Capture the cell that displays the provided text and extract its (X, Y) central coordinate. 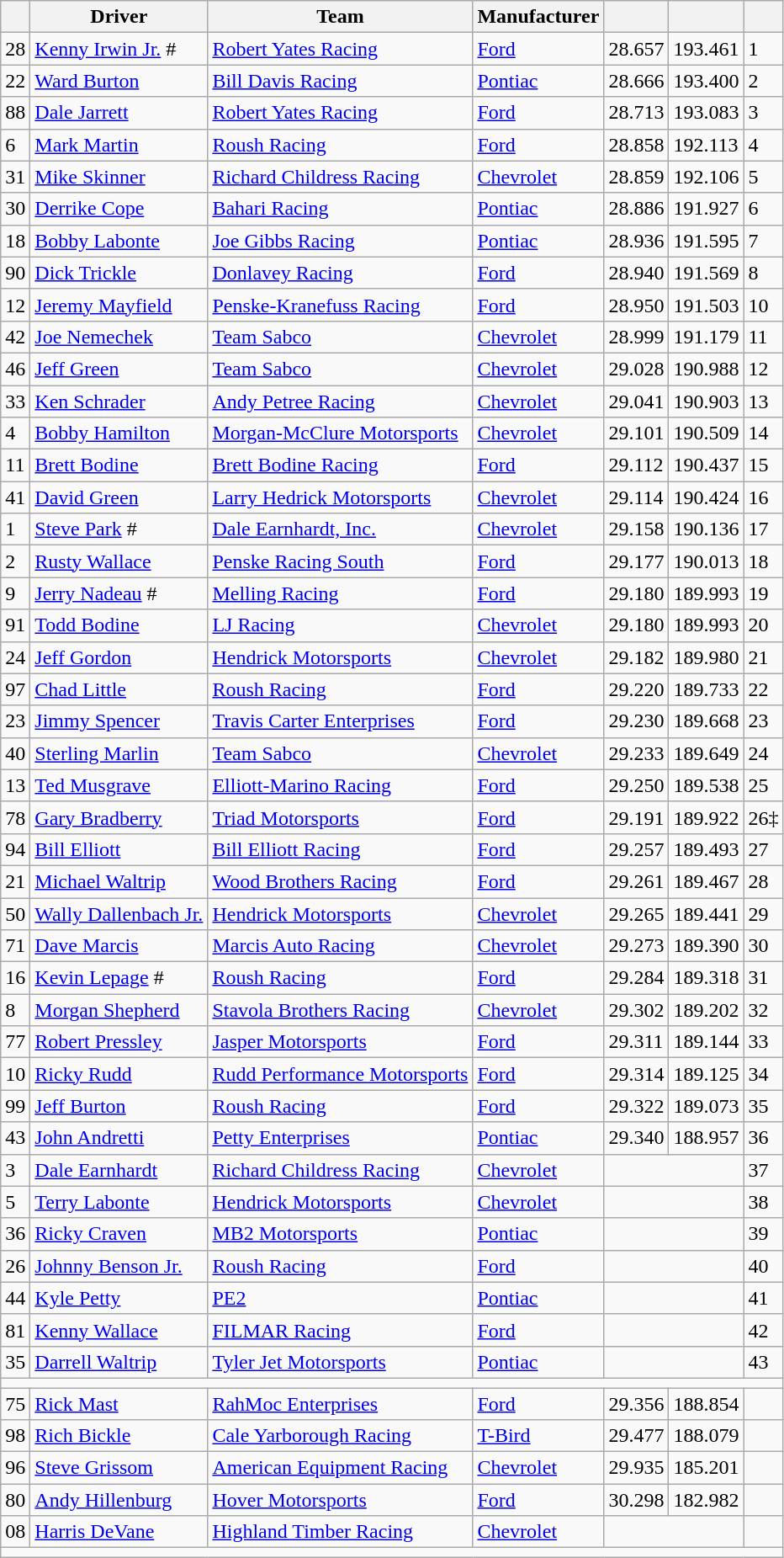
46 (15, 369)
Travis Carter Enterprises (340, 721)
Steve Grissom (119, 1468)
Derrike Cope (119, 209)
Driver (119, 17)
Highland Timber Racing (340, 1532)
Morgan-McClure Motorsports (340, 433)
191.595 (707, 241)
78 (15, 817)
28.713 (636, 113)
192.106 (707, 177)
29.314 (636, 1074)
189.144 (707, 1042)
189.922 (707, 817)
LJ Racing (340, 625)
Team (340, 17)
Cale Yarborough Racing (340, 1436)
15 (764, 465)
Elliott-Marino Racing (340, 785)
20 (764, 625)
191.503 (707, 305)
Jerry Nadeau # (119, 593)
44 (15, 1298)
9 (15, 593)
29.112 (636, 465)
Dick Trickle (119, 273)
FILMAR Racing (340, 1330)
John Andretti (119, 1138)
Terry Labonte (119, 1202)
Andy Petree Racing (340, 401)
29 (764, 913)
190.437 (707, 465)
David Green (119, 497)
17 (764, 529)
189.467 (707, 881)
Gary Bradberry (119, 817)
88 (15, 113)
28.936 (636, 241)
29.230 (636, 721)
191.927 (707, 209)
Donlavey Racing (340, 273)
Penske Racing South (340, 561)
188.079 (707, 1436)
99 (15, 1106)
29.233 (636, 753)
26‡ (764, 817)
28.886 (636, 209)
Larry Hedrick Motorsports (340, 497)
189.668 (707, 721)
28.666 (636, 81)
34 (764, 1074)
29.182 (636, 657)
29.273 (636, 946)
188.854 (707, 1403)
29.284 (636, 978)
189.125 (707, 1074)
189.733 (707, 689)
Ricky Rudd (119, 1074)
29.322 (636, 1106)
189.538 (707, 785)
Melling Racing (340, 593)
Wally Dallenbach Jr. (119, 913)
189.441 (707, 913)
Kevin Lepage # (119, 978)
Jeff Green (119, 369)
Bill Davis Racing (340, 81)
MB2 Motorsports (340, 1234)
Robert Pressley (119, 1042)
185.201 (707, 1468)
Michael Waltrip (119, 881)
Chad Little (119, 689)
193.400 (707, 81)
Morgan Shepherd (119, 1010)
08 (15, 1532)
Marcis Auto Racing (340, 946)
Stavola Brothers Racing (340, 1010)
Manufacturer (538, 17)
Ward Burton (119, 81)
29.340 (636, 1138)
28.657 (636, 49)
189.318 (707, 978)
50 (15, 913)
29.028 (636, 369)
191.179 (707, 337)
Kenny Wallace (119, 1330)
189.980 (707, 657)
189.390 (707, 946)
Bill Elliott Racing (340, 849)
Bahari Racing (340, 209)
189.202 (707, 1010)
29.041 (636, 401)
Rich Bickle (119, 1436)
71 (15, 946)
28.858 (636, 145)
29.158 (636, 529)
30.298 (636, 1500)
28.950 (636, 305)
97 (15, 689)
Jeremy Mayfield (119, 305)
190.988 (707, 369)
Jeff Burton (119, 1106)
190.013 (707, 561)
98 (15, 1436)
Andy Hillenburg (119, 1500)
189.493 (707, 849)
190.509 (707, 433)
Brett Bodine (119, 465)
189.073 (707, 1106)
Dale Jarrett (119, 113)
29.220 (636, 689)
Mike Skinner (119, 177)
29.265 (636, 913)
26 (15, 1266)
Jasper Motorsports (340, 1042)
29.177 (636, 561)
192.113 (707, 145)
29.191 (636, 817)
29.101 (636, 433)
37 (764, 1170)
Jimmy Spencer (119, 721)
Steve Park # (119, 529)
PE2 (340, 1298)
Todd Bodine (119, 625)
American Equipment Racing (340, 1468)
Sterling Marlin (119, 753)
Mark Martin (119, 145)
190.424 (707, 497)
27 (764, 849)
Rusty Wallace (119, 561)
96 (15, 1468)
29.250 (636, 785)
29.302 (636, 1010)
RahMoc Enterprises (340, 1403)
Rick Mast (119, 1403)
38 (764, 1202)
29.257 (636, 849)
Bobby Hamilton (119, 433)
190.903 (707, 401)
Bill Elliott (119, 849)
Harris DeVane (119, 1532)
Ricky Craven (119, 1234)
189.649 (707, 753)
29.935 (636, 1468)
Rudd Performance Motorsports (340, 1074)
Penske-Kranefuss Racing (340, 305)
Petty Enterprises (340, 1138)
Wood Brothers Racing (340, 881)
190.136 (707, 529)
Johnny Benson Jr. (119, 1266)
91 (15, 625)
29.477 (636, 1436)
32 (764, 1010)
28.999 (636, 337)
191.569 (707, 273)
77 (15, 1042)
Darrell Waltrip (119, 1362)
Dale Earnhardt, Inc. (340, 529)
T-Bird (538, 1436)
182.982 (707, 1500)
Dave Marcis (119, 946)
Brett Bodine Racing (340, 465)
29.114 (636, 497)
193.461 (707, 49)
28.940 (636, 273)
29.356 (636, 1403)
25 (764, 785)
Ken Schrader (119, 401)
75 (15, 1403)
Joe Nemechek (119, 337)
Triad Motorsports (340, 817)
29.261 (636, 881)
Dale Earnhardt (119, 1170)
39 (764, 1234)
Kyle Petty (119, 1298)
19 (764, 593)
193.083 (707, 113)
Ted Musgrave (119, 785)
7 (764, 241)
Joe Gibbs Racing (340, 241)
28.859 (636, 177)
80 (15, 1500)
188.957 (707, 1138)
81 (15, 1330)
Bobby Labonte (119, 241)
90 (15, 273)
Jeff Gordon (119, 657)
29.311 (636, 1042)
94 (15, 849)
Kenny Irwin Jr. # (119, 49)
14 (764, 433)
Hover Motorsports (340, 1500)
Tyler Jet Motorsports (340, 1362)
